Find where the given text appears and provide that cell's center as [X, Y] coordinate. 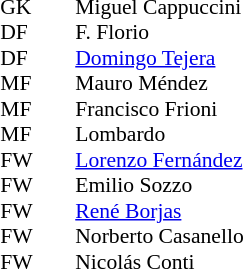
Norberto Casanello [159, 237]
Mauro Méndez [159, 83]
F. Florio [159, 33]
Domingo Tejera [159, 58]
Lorenzo Fernández [159, 160]
Emilio Sozzo [159, 185]
Francisco Frioni [159, 109]
René Borjas [159, 211]
Lombardo [159, 135]
